Identify which cell holds the provided text, then report its (X, Y) central coordinate. 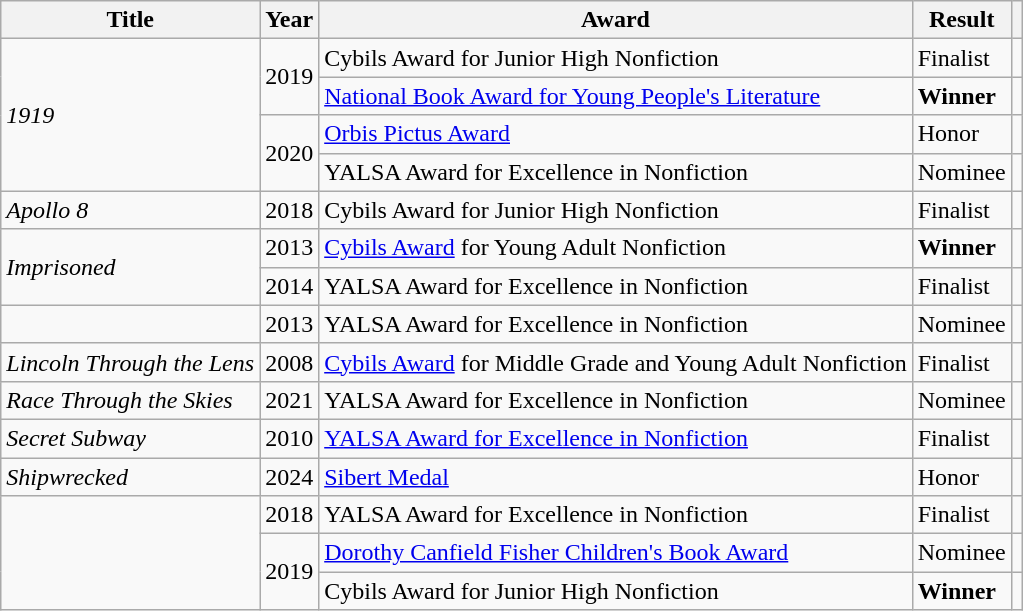
Cybils Award for Young Adult Nonfiction (616, 248)
2024 (290, 477)
Shipwrecked (130, 477)
2014 (290, 286)
Result (962, 20)
National Book Award for Young People's Literature (616, 96)
Race Through the Skies (130, 400)
2021 (290, 400)
Sibert Medal (616, 477)
Year (290, 20)
Award (616, 20)
Title (130, 20)
Dorothy Canfield Fisher Children's Book Award (616, 553)
1919 (130, 115)
Cybils Award for Middle Grade and Young Adult Nonfiction (616, 362)
Imprisoned (130, 267)
2020 (290, 153)
2008 (290, 362)
Lincoln Through the Lens (130, 362)
2010 (290, 438)
Orbis Pictus Award (616, 134)
Secret Subway (130, 438)
Apollo 8 (130, 210)
